Find where the given text appears and provide that cell's center as (X, Y) coordinate. 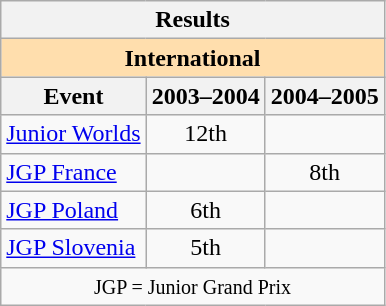
12th (206, 134)
5th (206, 248)
JGP Slovenia (74, 248)
Results (192, 20)
JGP = Junior Grand Prix (192, 286)
8th (324, 172)
International (192, 58)
Event (74, 96)
JGP Poland (74, 210)
JGP France (74, 172)
2004–2005 (324, 96)
Junior Worlds (74, 134)
2003–2004 (206, 96)
6th (206, 210)
